Locate the cell with the specified text and output its (x, y) center coordinate. 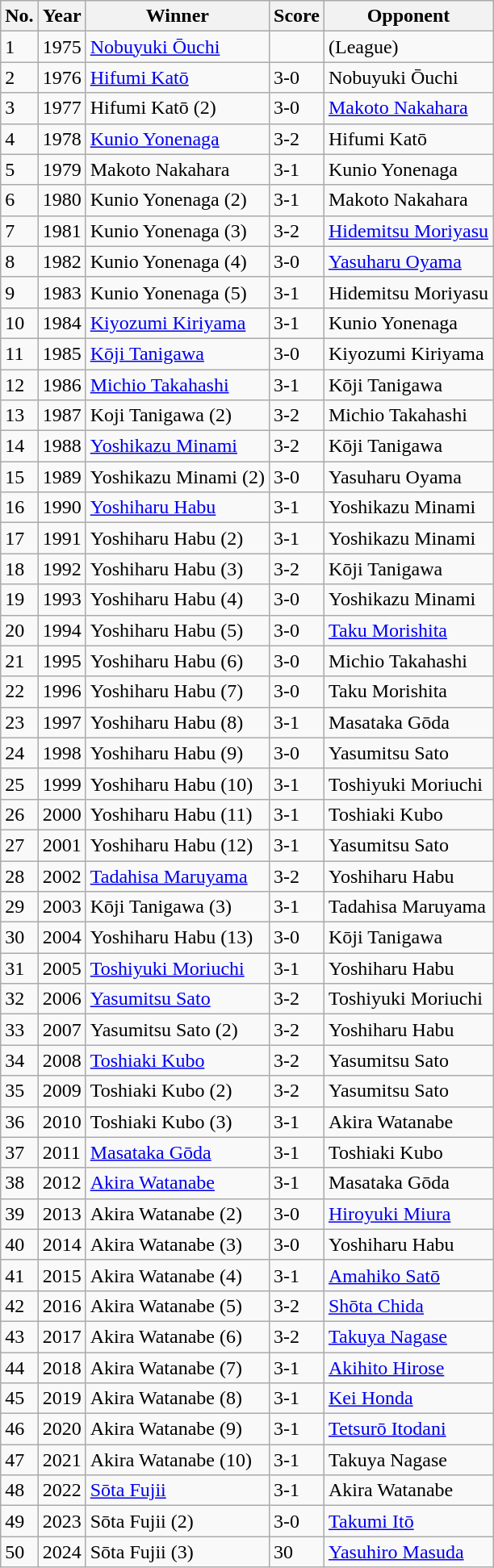
4 (19, 139)
Yoshiharu Habu (8) (178, 722)
2021 (61, 1460)
24 (19, 753)
1975 (61, 47)
45 (19, 1399)
Yoshiharu Habu (12) (178, 845)
No. (19, 16)
Yoshiharu Habu (4) (178, 600)
27 (19, 845)
48 (19, 1491)
2006 (61, 999)
2007 (61, 1030)
6 (19, 200)
Winner (178, 16)
2011 (61, 1152)
Takumi Itō (408, 1521)
1976 (61, 77)
23 (19, 722)
1979 (61, 169)
8 (19, 261)
Score (297, 16)
Opponent (408, 16)
Kunio Yonenaga (3) (178, 231)
31 (19, 968)
Yoshikazu Minami (2) (178, 477)
Kunio Yonenaga (4) (178, 261)
2013 (61, 1214)
1999 (61, 784)
1997 (61, 722)
2022 (61, 1491)
3 (19, 108)
20 (19, 630)
16 (19, 508)
Yoshiharu Habu (3) (178, 569)
46 (19, 1429)
2016 (61, 1306)
Yoshiharu Habu (7) (178, 692)
Sōta Fujii (3) (178, 1552)
28 (19, 876)
1988 (61, 446)
43 (19, 1336)
Akira Watanabe (9) (178, 1429)
9 (19, 292)
29 (19, 907)
Shōta Chida (408, 1306)
42 (19, 1306)
2018 (61, 1368)
Akira Watanabe (2) (178, 1214)
41 (19, 1275)
Yoshiharu Habu (5) (178, 630)
33 (19, 1030)
19 (19, 600)
47 (19, 1460)
Yoshiharu Habu (10) (178, 784)
(League) (408, 47)
1977 (61, 108)
1980 (61, 200)
1993 (61, 600)
Toshiaki Kubo (3) (178, 1122)
2001 (61, 845)
Kunio Yonenaga (5) (178, 292)
Yasumitsu Sato (2) (178, 1030)
38 (19, 1183)
Year (61, 16)
13 (19, 416)
1982 (61, 261)
Akira Watanabe (3) (178, 1244)
2009 (61, 1091)
Yasuhiro Masuda (408, 1552)
50 (19, 1552)
1989 (61, 477)
2023 (61, 1521)
2012 (61, 1183)
18 (19, 569)
40 (19, 1244)
2020 (61, 1429)
25 (19, 784)
15 (19, 477)
2 (19, 77)
Sōta Fujii (178, 1491)
2008 (61, 1060)
39 (19, 1214)
10 (19, 323)
Akira Watanabe (5) (178, 1306)
7 (19, 231)
Akihito Hirose (408, 1368)
21 (19, 661)
1992 (61, 569)
26 (19, 814)
Akira Watanabe (10) (178, 1460)
Kōji Tanigawa (3) (178, 907)
Yoshiharu Habu (6) (178, 661)
Kei Honda (408, 1399)
Akira Watanabe (7) (178, 1368)
2015 (61, 1275)
Toshiaki Kubo (2) (178, 1091)
5 (19, 169)
1983 (61, 292)
1984 (61, 323)
2003 (61, 907)
2019 (61, 1399)
Koji Tanigawa (2) (178, 416)
14 (19, 446)
Tetsurō Itodani (408, 1429)
Yoshiharu Habu (9) (178, 753)
1991 (61, 538)
1986 (61, 385)
2014 (61, 1244)
Yoshiharu Habu (2) (178, 538)
Hiroyuki Miura (408, 1214)
Kunio Yonenaga (2) (178, 200)
36 (19, 1122)
11 (19, 353)
2000 (61, 814)
1995 (61, 661)
1981 (61, 231)
Yoshiharu Habu (11) (178, 814)
2005 (61, 968)
17 (19, 538)
Amahiko Satō (408, 1275)
Akira Watanabe (8) (178, 1399)
Hifumi Katō (2) (178, 108)
1998 (61, 753)
37 (19, 1152)
1994 (61, 630)
1987 (61, 416)
49 (19, 1521)
12 (19, 385)
44 (19, 1368)
2017 (61, 1336)
35 (19, 1091)
34 (19, 1060)
32 (19, 999)
1990 (61, 508)
2002 (61, 876)
2010 (61, 1122)
1985 (61, 353)
1 (19, 47)
1996 (61, 692)
Akira Watanabe (4) (178, 1275)
Akira Watanabe (6) (178, 1336)
Sōta Fujii (2) (178, 1521)
2004 (61, 938)
22 (19, 692)
Yoshiharu Habu (13) (178, 938)
2024 (61, 1552)
1978 (61, 139)
